Return the (x, y) coordinate for the center point of the cell that contains the specified text.  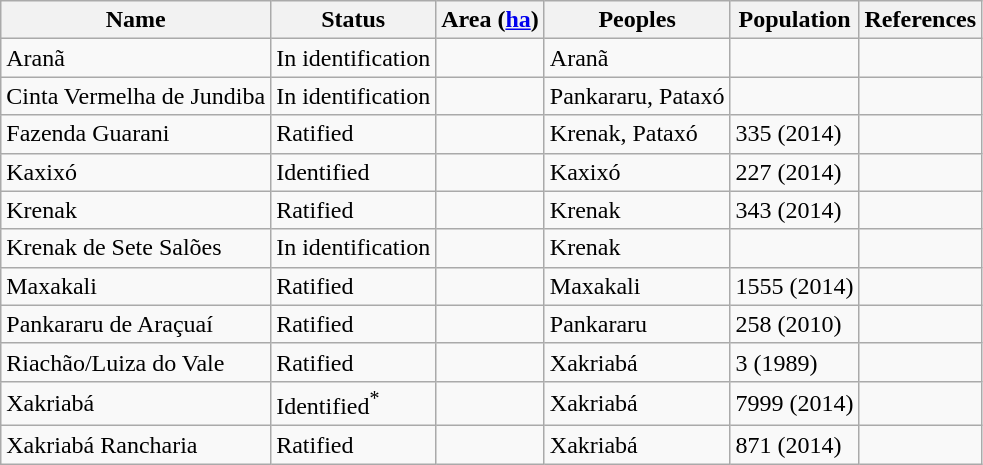
Riachão/Luiza do Vale (136, 362)
Pankararu (637, 324)
335 (2014) (794, 134)
3 (1989) (794, 362)
871 (2014) (794, 445)
258 (2010) (794, 324)
Krenak, Pataxó (637, 134)
Peoples (637, 20)
Cinta Vermelha de Jundiba (136, 96)
Fazenda Guarani (136, 134)
Area (ha) (490, 20)
Xakriabá Rancharia (136, 445)
227 (2014) (794, 172)
Krenak de Sete Salões (136, 248)
7999 (2014) (794, 404)
Population (794, 20)
Status (354, 20)
Pankararu de Araçuaí (136, 324)
1555 (2014) (794, 286)
Pankararu, Pataxó (637, 96)
Identified* (354, 404)
343 (2014) (794, 210)
Identified (354, 172)
References (920, 20)
Name (136, 20)
